Pinpoint the cell where the given text exists, returning its (X, Y) midpoint coordinate. 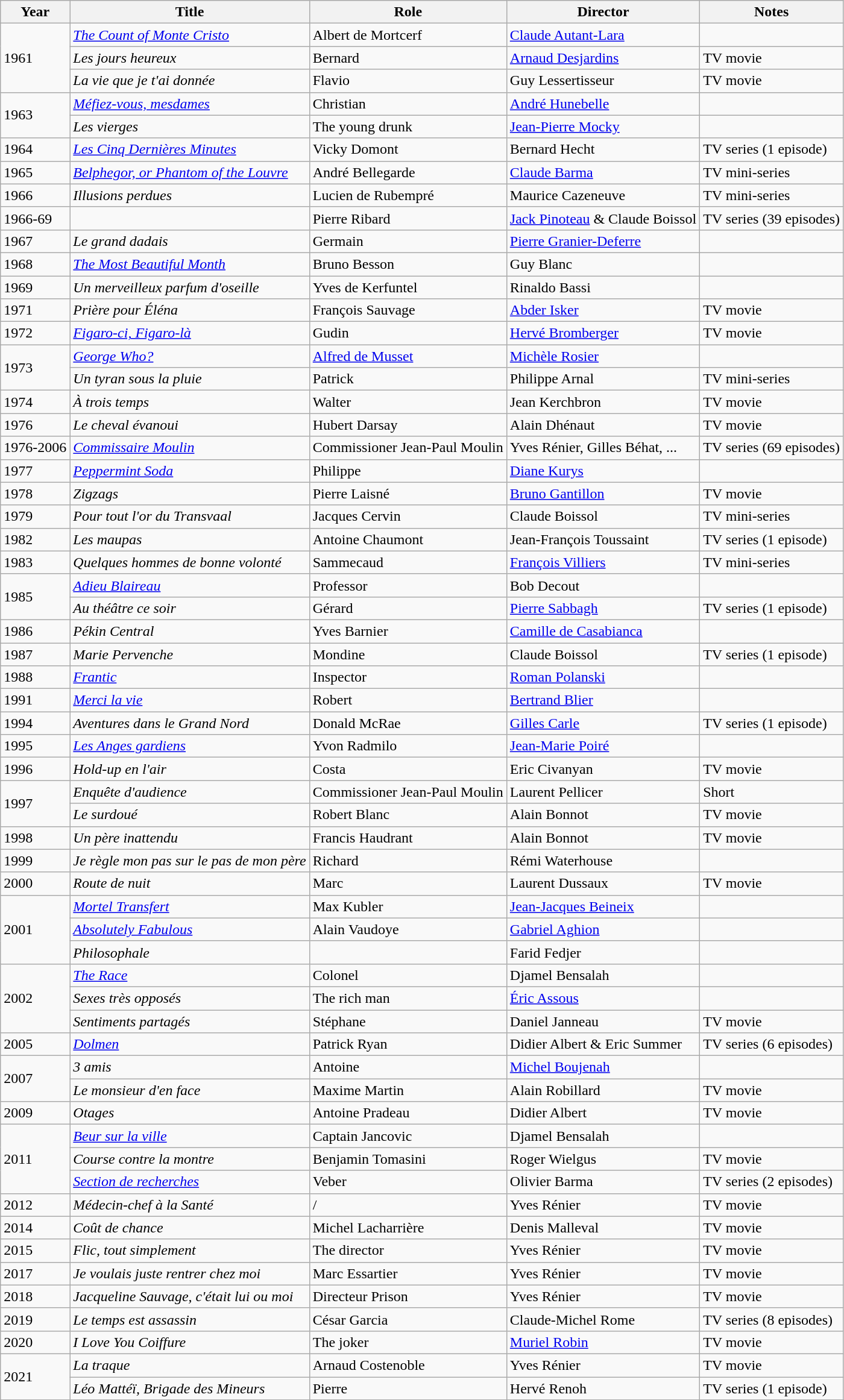
1973 (35, 368)
Alain Dhénaut (603, 425)
Benjamin Tomasini (408, 1159)
/ (408, 1205)
2011 (35, 1159)
Route de nuit (189, 884)
Michel Lacharrière (408, 1228)
Marc (408, 884)
Prière pour Éléna (189, 310)
The director (408, 1251)
Walter (408, 402)
1974 (35, 402)
1971 (35, 310)
Maurice Cazeneuve (603, 195)
2014 (35, 1228)
1994 (35, 723)
Director (603, 12)
Yves Rénier, Gilles Béhat, ... (603, 448)
Jacqueline Sauvage, c'était lui ou moi (189, 1296)
Absolutely Fabulous (189, 929)
Philippe (408, 471)
Aventures dans le Grand Nord (189, 723)
Donald McRae (408, 723)
Directeur Prison (408, 1296)
2000 (35, 884)
Dolmen (189, 1044)
1997 (35, 803)
Abder Isker (603, 310)
TV series (2 episodes) (772, 1182)
2019 (35, 1319)
Alfred de Musset (408, 356)
Le temps est assassin (189, 1319)
Laurent Dussaux (603, 884)
Jean-Marie Poiré (603, 746)
Role (408, 12)
Illusions perdues (189, 195)
Le surdoué (189, 815)
Muriel Robin (603, 1342)
Rémi Waterhouse (603, 861)
1963 (35, 115)
1987 (35, 654)
Bruno Gantillon (603, 494)
Je règle mon pas sur le pas de mon père (189, 861)
TV series (8 episodes) (772, 1319)
Robert (408, 700)
Pierre Sabbagh (603, 608)
Didier Albert & Eric Summer (603, 1044)
Antoine Chaumont (408, 539)
Patrick (408, 379)
Mortel Transfert (189, 906)
Bob Decout (603, 585)
Gudin (408, 333)
Gabriel Aghion (603, 929)
À trois temps (189, 402)
2015 (35, 1251)
Professor (408, 585)
Michel Boujenah (603, 1067)
1967 (35, 241)
Title (189, 12)
Enquête d'audience (189, 792)
Course contre la montre (189, 1159)
Sexes très opposés (189, 998)
Pierre Ribard (408, 218)
Un merveilleux parfum d'oseille (189, 287)
Claude Autant-Lara (603, 35)
Pierre Laisné (408, 494)
2009 (35, 1113)
George Who? (189, 356)
Bertrand Blier (603, 700)
Germain (408, 241)
Marc Essartier (408, 1273)
1969 (35, 287)
Yves Barnier (408, 631)
Hubert Darsay (408, 425)
Antoine Pradeau (408, 1113)
Otages (189, 1113)
2002 (35, 998)
Hold-up en l'air (189, 769)
2017 (35, 1273)
Les vierges (189, 127)
Méfiez-vous, mesdames (189, 104)
Denis Malleval (603, 1228)
TV series (69 episodes) (772, 448)
Flavio (408, 81)
TV series (39 episodes) (772, 218)
Bernard (408, 58)
Roman Polanski (603, 677)
1995 (35, 746)
Year (35, 12)
Guy Lessertisseur (603, 81)
The Race (189, 975)
Hervé Bromberger (603, 333)
Je voulais juste rentrer chez moi (189, 1273)
Antoine (408, 1067)
Olivier Barma (603, 1182)
Les jours heureux (189, 58)
1966-69 (35, 218)
François Villiers (603, 562)
Michèle Rosier (603, 356)
2021 (35, 1376)
Les Anges gardiens (189, 746)
Short (772, 792)
Médecin-chef à la Santé (189, 1205)
1999 (35, 861)
Bruno Besson (408, 264)
Captain Jancovic (408, 1136)
Arnaud Desjardins (603, 58)
1998 (35, 838)
3 amis (189, 1067)
Gilles Carle (603, 723)
Stéphane (408, 1022)
Jack Pinoteau & Claude Boissol (603, 218)
Robert Blanc (408, 815)
Merci la vie (189, 700)
Yves de Kerfuntel (408, 287)
Claude Barma (603, 172)
Belphegor, or Phantom of the Louvre (189, 172)
Diane Kurys (603, 471)
Section de recherches (189, 1182)
1976-2006 (35, 448)
Vicky Domont (408, 149)
César Garcia (408, 1319)
Jacques Cervin (408, 516)
Laurent Pellicer (603, 792)
Daniel Janneau (603, 1022)
Pour tout l'or du Transvaal (189, 516)
1972 (35, 333)
1965 (35, 172)
The Most Beautiful Month (189, 264)
Alain Robillard (603, 1090)
Veber (408, 1182)
The Count of Monte Cristo (189, 35)
Jean Kerchbron (603, 402)
Figaro-ci, Figaro-là (189, 333)
Mondine (408, 654)
Jean-François Toussaint (603, 539)
1964 (35, 149)
Albert de Mortcerf (408, 35)
Un père inattendu (189, 838)
Lucien de Rubempré (408, 195)
The young drunk (408, 127)
Notes (772, 12)
Le grand dadais (189, 241)
Inspector (408, 677)
Adieu Blaireau (189, 585)
1979 (35, 516)
Max Kubler (408, 906)
André Bellegarde (408, 172)
Didier Albert (603, 1113)
Le monsieur d'en face (189, 1090)
Les maupas (189, 539)
Francis Haudrant (408, 838)
1978 (35, 494)
Jean-Jacques Beineix (603, 906)
The rich man (408, 998)
1968 (35, 264)
Richard (408, 861)
Frantic (189, 677)
2020 (35, 1342)
Yvon Radmilo (408, 746)
1988 (35, 677)
Roger Wielgus (603, 1159)
1986 (35, 631)
Alain Vaudoye (408, 929)
Costa (408, 769)
2005 (35, 1044)
Commissaire Moulin (189, 448)
1976 (35, 425)
Jean-Pierre Mocky (603, 127)
1983 (35, 562)
Philippe Arnal (603, 379)
Colonel (408, 975)
Gérard (408, 608)
Le cheval évanoui (189, 425)
Les Cinq Dernières Minutes (189, 149)
Pierre Granier-Deferre (603, 241)
2018 (35, 1296)
1996 (35, 769)
La traque (189, 1365)
1991 (35, 700)
Guy Blanc (603, 264)
The joker (408, 1342)
Claude-Michel Rome (603, 1319)
Sammecaud (408, 562)
Flic, tout simplement (189, 1251)
Éric Assous (603, 998)
Quelques hommes de bonne volonté (189, 562)
La vie que je t'ai donnée (189, 81)
Pékin Central (189, 631)
Patrick Ryan (408, 1044)
Bernard Hecht (603, 149)
Marie Pervenche (189, 654)
Un tyran sous la pluie (189, 379)
Maxime Martin (408, 1090)
1982 (35, 539)
Camille de Casabianca (603, 631)
Zigzags (189, 494)
2007 (35, 1079)
I Love You Coiffure (189, 1342)
1985 (35, 597)
Sentiments partagés (189, 1022)
Peppermint Soda (189, 471)
Hervé Renoh (603, 1388)
1966 (35, 195)
Pierre (408, 1388)
André Hunebelle (603, 104)
Au théâtre ce soir (189, 608)
Farid Fedjer (603, 952)
Coût de chance (189, 1228)
TV series (6 episodes) (772, 1044)
Eric Civanyan (603, 769)
2012 (35, 1205)
Christian (408, 104)
2001 (35, 929)
Rinaldo Bassi (603, 287)
Philosophale (189, 952)
1961 (35, 58)
François Sauvage (408, 310)
1977 (35, 471)
Beur sur la ville (189, 1136)
Léo Mattéï, Brigade des Mineurs (189, 1388)
Arnaud Costenoble (408, 1365)
